From the cell containing the given text, extract its center point as [x, y] coordinate. 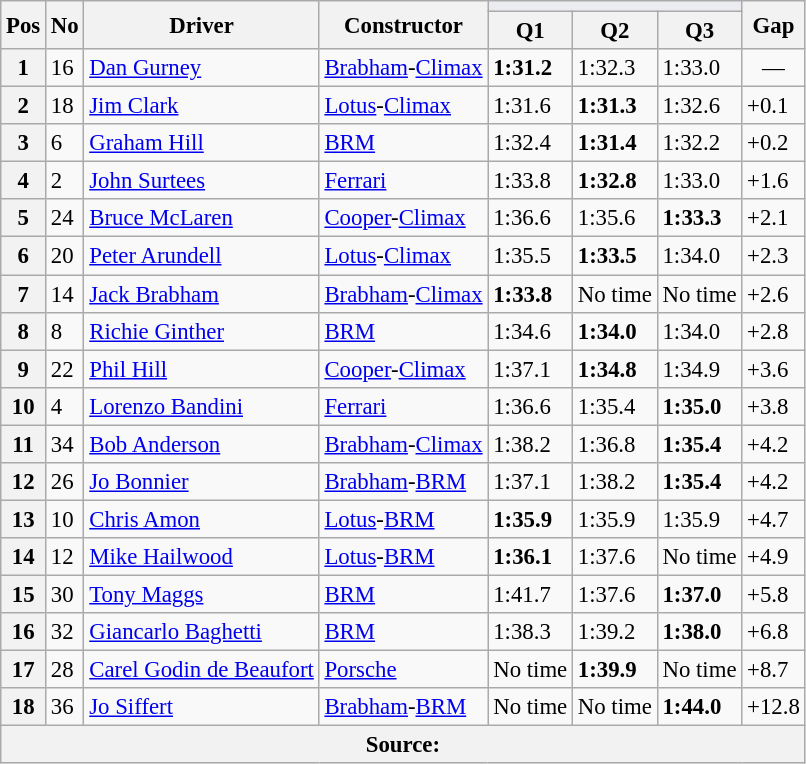
28 [65, 670]
Graham Hill [202, 143]
1:34.9 [700, 369]
John Surtees [202, 181]
20 [65, 256]
+2.3 [774, 256]
+3.8 [774, 406]
Lorenzo Bandini [202, 406]
1:38.3 [530, 632]
Jim Clark [202, 106]
Jo Bonnier [202, 482]
1:32.4 [530, 143]
Jack Brabham [202, 294]
Richie Ginther [202, 331]
1:37.0 [700, 594]
17 [24, 670]
+4.7 [774, 519]
1:33.3 [700, 219]
+12.8 [774, 707]
24 [65, 219]
Driver [202, 25]
Carel Godin de Beaufort [202, 670]
1:31.4 [616, 143]
Tony Maggs [202, 594]
32 [65, 632]
Pos [24, 25]
5 [24, 219]
9 [24, 369]
11 [24, 444]
Jo Siffert [202, 707]
1:44.0 [700, 707]
1:41.7 [530, 594]
+0.1 [774, 106]
1:31.2 [530, 68]
1 [24, 68]
3 [24, 143]
7 [24, 294]
Chris Amon [202, 519]
+8.7 [774, 670]
1:36.8 [616, 444]
+1.6 [774, 181]
Peter Arundell [202, 256]
1:31.6 [530, 106]
Giancarlo Baghetti [202, 632]
Gap [774, 25]
1:39.2 [616, 632]
1:34.8 [616, 369]
+0.2 [774, 143]
1:32.6 [700, 106]
Dan Gurney [202, 68]
+2.8 [774, 331]
Source: [403, 745]
Bob Anderson [202, 444]
30 [65, 594]
No [65, 25]
1:32.2 [700, 143]
+2.1 [774, 219]
1:35.5 [530, 256]
1:35.0 [700, 406]
15 [24, 594]
26 [65, 482]
1:35.6 [616, 219]
Phil Hill [202, 369]
1:38.0 [700, 632]
13 [24, 519]
34 [65, 444]
+3.6 [774, 369]
36 [65, 707]
Q1 [530, 31]
+6.8 [774, 632]
Q2 [616, 31]
Porsche [404, 670]
1:31.3 [616, 106]
1:39.9 [616, 670]
1:34.6 [530, 331]
22 [65, 369]
+2.6 [774, 294]
1:32.8 [616, 181]
+5.8 [774, 594]
+4.9 [774, 557]
Mike Hailwood [202, 557]
1:33.5 [616, 256]
Constructor [404, 25]
1:32.3 [616, 68]
Q3 [700, 31]
— [774, 68]
1:36.1 [530, 557]
Bruce McLaren [202, 219]
